Output the [X, Y] coordinate of the center of the cell containing the given text.  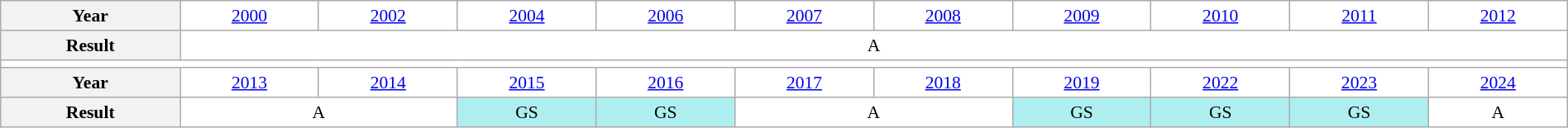
2024 [1498, 83]
2022 [1221, 83]
2002 [388, 16]
2016 [666, 83]
2017 [805, 83]
2006 [666, 16]
2012 [1498, 16]
2023 [1360, 83]
2004 [527, 16]
2011 [1360, 16]
2015 [527, 83]
2000 [250, 16]
2007 [805, 16]
2010 [1221, 16]
2019 [1082, 83]
2013 [250, 83]
2014 [388, 83]
2009 [1082, 16]
2018 [943, 83]
2008 [943, 16]
